Capture the cell that displays the provided text and extract its (x, y) central coordinate. 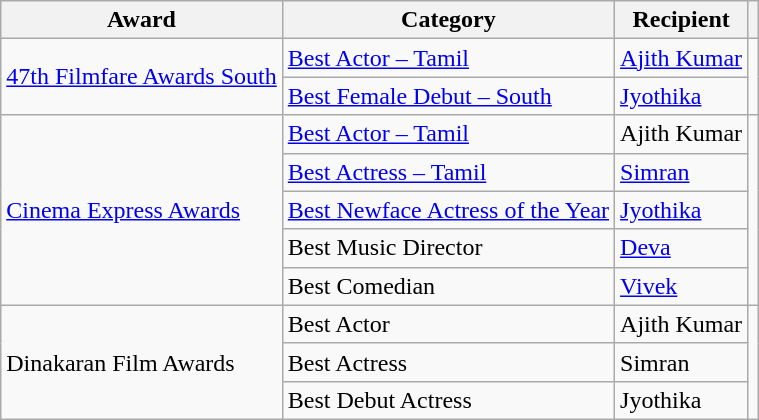
Best Comedian (448, 286)
Recipient (682, 20)
Best Debut Actress (448, 400)
Vivek (682, 286)
Best Music Director (448, 248)
Best Female Debut – South (448, 96)
Category (448, 20)
Dinakaran Film Awards (142, 362)
Best Actress (448, 362)
Award (142, 20)
47th Filmfare Awards South (142, 77)
Cinema Express Awards (142, 210)
Best Actress – Tamil (448, 172)
Deva (682, 248)
Best Actor (448, 324)
Best Newface Actress of the Year (448, 210)
